Capture the cell that displays the provided text and extract its [X, Y] central coordinate. 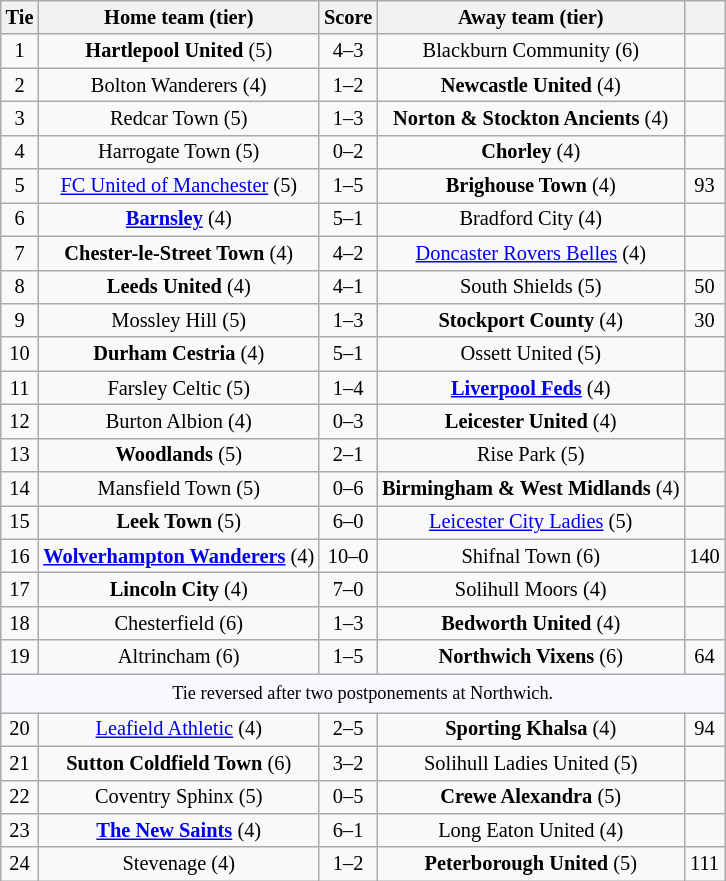
Chester-le-Street Town (4) [178, 253]
4–3 [348, 51]
Mansfield Town (5) [178, 489]
21 [20, 763]
93 [704, 186]
6–1 [348, 830]
Bedworth United (4) [530, 623]
19 [20, 657]
Stevenage (4) [178, 864]
Wolverhampton Wanderers (4) [178, 556]
7 [20, 253]
Lincoln City (4) [178, 589]
Leicester United (4) [530, 421]
10 [20, 354]
South Shields (5) [530, 287]
Leek Town (5) [178, 522]
Crewe Alexandra (5) [530, 797]
4 [20, 152]
3 [20, 118]
1 [20, 51]
2–1 [348, 455]
5 [20, 186]
Burton Albion (4) [178, 421]
8 [20, 287]
17 [20, 589]
Altrincham (6) [178, 657]
Leafield Athletic (4) [178, 729]
Liverpool Feds (4) [530, 388]
Durham Cestria (4) [178, 354]
Solihull Moors (4) [530, 589]
2 [20, 85]
Redcar Town (5) [178, 118]
7–0 [348, 589]
4–1 [348, 287]
Birmingham & West Midlands (4) [530, 489]
Blackburn Community (6) [530, 51]
22 [20, 797]
64 [704, 657]
Stockport County (4) [530, 320]
111 [704, 864]
Home team (tier) [178, 17]
Brighouse Town (4) [530, 186]
0–5 [348, 797]
23 [20, 830]
30 [704, 320]
0–3 [348, 421]
9 [20, 320]
94 [704, 729]
Bolton Wanderers (4) [178, 85]
15 [20, 522]
Tie reversed after two postponements at Northwich. [363, 692]
Rise Park (5) [530, 455]
The New Saints (4) [178, 830]
Coventry Sphinx (5) [178, 797]
Solihull Ladies United (5) [530, 763]
Ossett United (5) [530, 354]
Peterborough United (5) [530, 864]
Sutton Coldfield Town (6) [178, 763]
Harrogate Town (5) [178, 152]
Barnsley (4) [178, 219]
Chorley (4) [530, 152]
Tie [20, 17]
Woodlands (5) [178, 455]
Northwich Vixens (6) [530, 657]
10–0 [348, 556]
FC United of Manchester (5) [178, 186]
Shifnal Town (6) [530, 556]
1–4 [348, 388]
Chesterfield (6) [178, 623]
Leicester City Ladies (5) [530, 522]
Farsley Celtic (5) [178, 388]
18 [20, 623]
14 [20, 489]
0–2 [348, 152]
Score [348, 17]
Newcastle United (4) [530, 85]
Mossley Hill (5) [178, 320]
140 [704, 556]
20 [20, 729]
Away team (tier) [530, 17]
6–0 [348, 522]
Leeds United (4) [178, 287]
Doncaster Rovers Belles (4) [530, 253]
Long Eaton United (4) [530, 830]
0–6 [348, 489]
Hartlepool United (5) [178, 51]
12 [20, 421]
13 [20, 455]
50 [704, 287]
16 [20, 556]
Sporting Khalsa (4) [530, 729]
24 [20, 864]
3–2 [348, 763]
Bradford City (4) [530, 219]
Norton & Stockton Ancients (4) [530, 118]
11 [20, 388]
2–5 [348, 729]
6 [20, 219]
4–2 [348, 253]
